Locate the cell with the specified text and output its (X, Y) center coordinate. 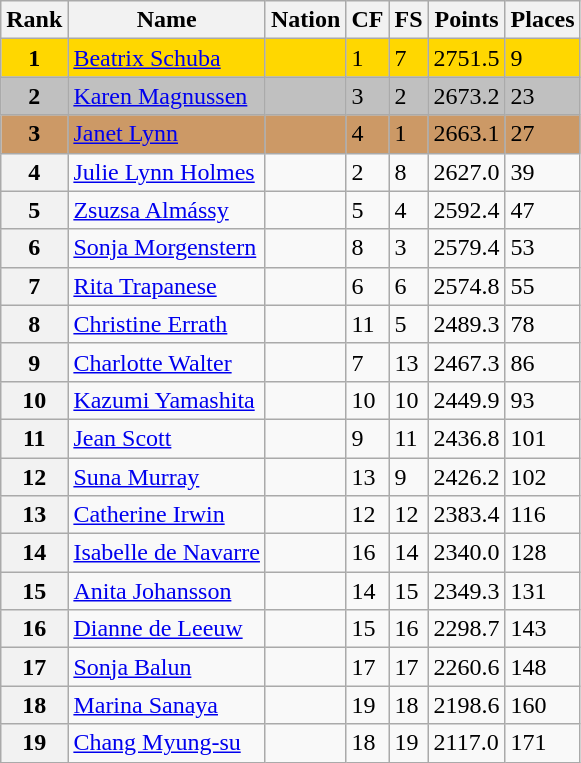
116 (542, 515)
102 (542, 477)
Sonja Balun (167, 667)
Chang Myung-su (167, 743)
143 (542, 629)
86 (542, 362)
171 (542, 743)
Rita Trapanese (167, 286)
Jean Scott (167, 438)
78 (542, 324)
Dianne de Leeuw (167, 629)
Isabelle de Navarre (167, 553)
101 (542, 438)
Points (466, 20)
2298.7 (466, 629)
2449.9 (466, 400)
Beatrix Schuba (167, 58)
93 (542, 400)
CF (368, 20)
Anita Johansson (167, 591)
2426.2 (466, 477)
Name (167, 20)
128 (542, 553)
2383.4 (466, 515)
2198.6 (466, 705)
2592.4 (466, 210)
Charlotte Walter (167, 362)
2627.0 (466, 172)
Marina Sanaya (167, 705)
2349.3 (466, 591)
Rank (34, 20)
Christine Errath (167, 324)
27 (542, 134)
Nation (305, 20)
2574.8 (466, 286)
2579.4 (466, 248)
Sonja Morgenstern (167, 248)
2673.2 (466, 96)
160 (542, 705)
148 (542, 667)
2340.0 (466, 553)
2260.6 (466, 667)
Karen Magnussen (167, 96)
Janet Lynn (167, 134)
Julie Lynn Holmes (167, 172)
Catherine Irwin (167, 515)
23 (542, 96)
39 (542, 172)
2663.1 (466, 134)
Suna Murray (167, 477)
2751.5 (466, 58)
Places (542, 20)
2436.8 (466, 438)
Kazumi Yamashita (167, 400)
2467.3 (466, 362)
131 (542, 591)
47 (542, 210)
53 (542, 248)
2117.0 (466, 743)
55 (542, 286)
Zsuzsa Almássy (167, 210)
2489.3 (466, 324)
FS (408, 20)
